Provide the [X, Y] coordinate of the cell's center where the given text is located.  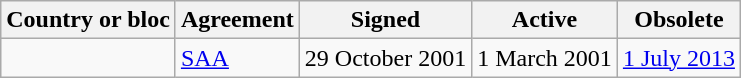
1 July 2013 [678, 58]
1 March 2001 [545, 58]
Obsolete [678, 20]
Agreement [237, 20]
29 October 2001 [385, 58]
Signed [385, 20]
Country or bloc [88, 20]
SAA [237, 58]
Active [545, 20]
